Extract the [x, y] coordinate from the center of the cell holding the provided text.  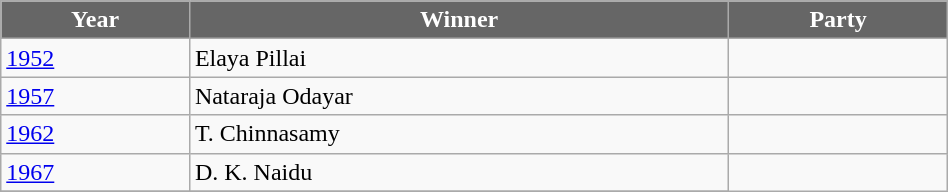
1967 [96, 172]
1957 [96, 96]
1952 [96, 58]
Winner [459, 20]
Party [838, 20]
Year [96, 20]
D. K. Naidu [459, 172]
Elaya Pillai [459, 58]
T. Chinnasamy [459, 134]
Nataraja Odayar [459, 96]
1962 [96, 134]
